Determine the (X, Y) coordinate at the center of the cell enclosing the given text.  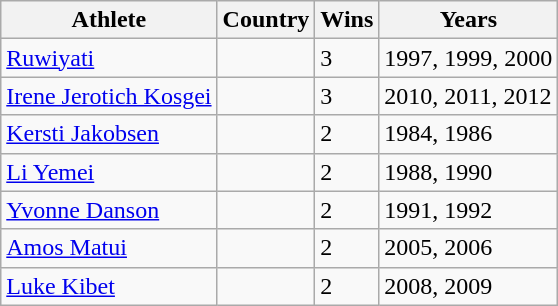
1984, 1986 (468, 134)
2008, 2009 (468, 286)
Kersti Jakobsen (109, 134)
Irene Jerotich Kosgei (109, 96)
1991, 1992 (468, 210)
Amos Matui (109, 248)
Luke Kibet (109, 286)
1988, 1990 (468, 172)
2010, 2011, 2012 (468, 96)
Wins (347, 20)
Athlete (109, 20)
Li Yemei (109, 172)
Years (468, 20)
Yvonne Danson (109, 210)
Country (266, 20)
2005, 2006 (468, 248)
1997, 1999, 2000 (468, 58)
Ruwiyati (109, 58)
